Find where the given text appears and provide that cell's center as [x, y] coordinate. 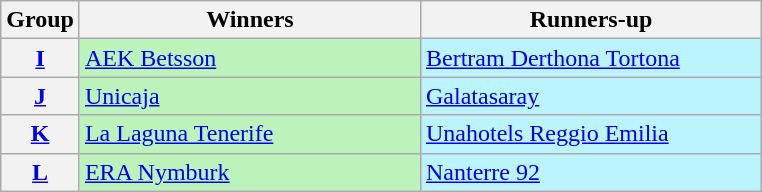
J [40, 96]
Runners-up [590, 20]
Bertram Derthona Tortona [590, 58]
Group [40, 20]
K [40, 134]
La Laguna Tenerife [250, 134]
Unicaja [250, 96]
I [40, 58]
ERA Nymburk [250, 172]
Unahotels Reggio Emilia [590, 134]
AEK Betsson [250, 58]
Winners [250, 20]
L [40, 172]
Galatasaray [590, 96]
Nanterre 92 [590, 172]
